Find where the given text appears and provide that cell's center as (x, y) coordinate. 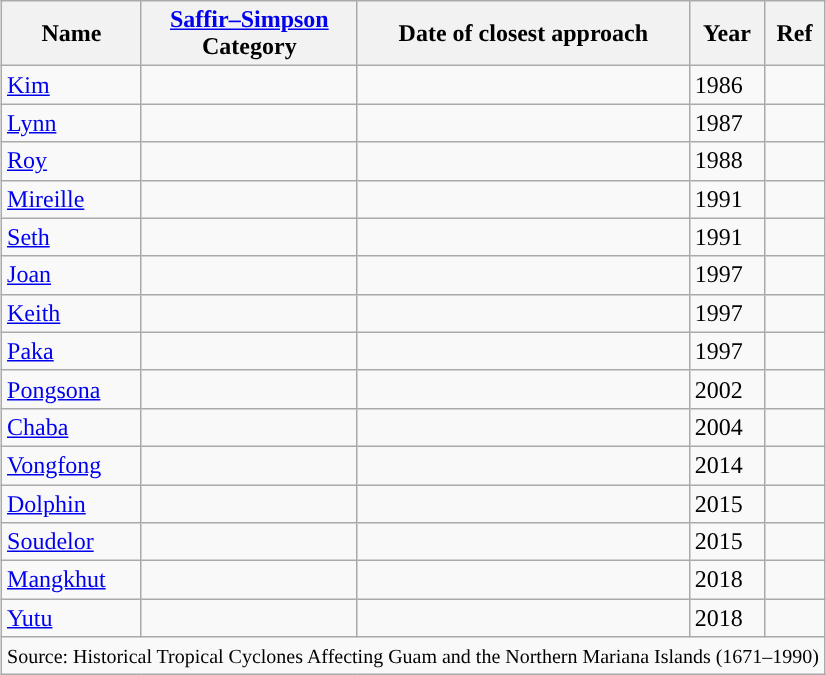
1987 (726, 123)
Pongsona (72, 389)
Ref (795, 34)
Paka (72, 351)
2014 (726, 465)
Mangkhut (72, 580)
Seth (72, 237)
Date of closest approach (523, 34)
2002 (726, 389)
1986 (726, 85)
Year (726, 34)
Joan (72, 275)
Lynn (72, 123)
1988 (726, 161)
Dolphin (72, 503)
Mireille (72, 199)
Soudelor (72, 542)
Name (72, 34)
Chaba (72, 427)
Vongfong (72, 465)
2004 (726, 427)
Keith (72, 313)
Roy (72, 161)
Source: Historical Tropical Cyclones Affecting Guam and the Northern Mariana Islands (1671–1990) (414, 656)
Kim (72, 85)
Yutu (72, 618)
Saffir–SimpsonCategory (249, 34)
